Find where the given text appears and provide that cell's center as [x, y] coordinate. 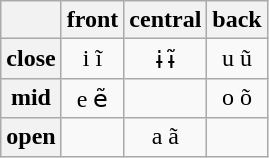
open [31, 137]
i ĩ [92, 59]
o õ [237, 98]
ɨ ɨ̃ [166, 59]
front [92, 20]
a ã [166, 137]
mid [31, 98]
u ũ [237, 59]
e ẽ [92, 98]
back [237, 20]
central [166, 20]
close [31, 59]
